Provide the (x, y) coordinate of the cell's center where the given text is located.  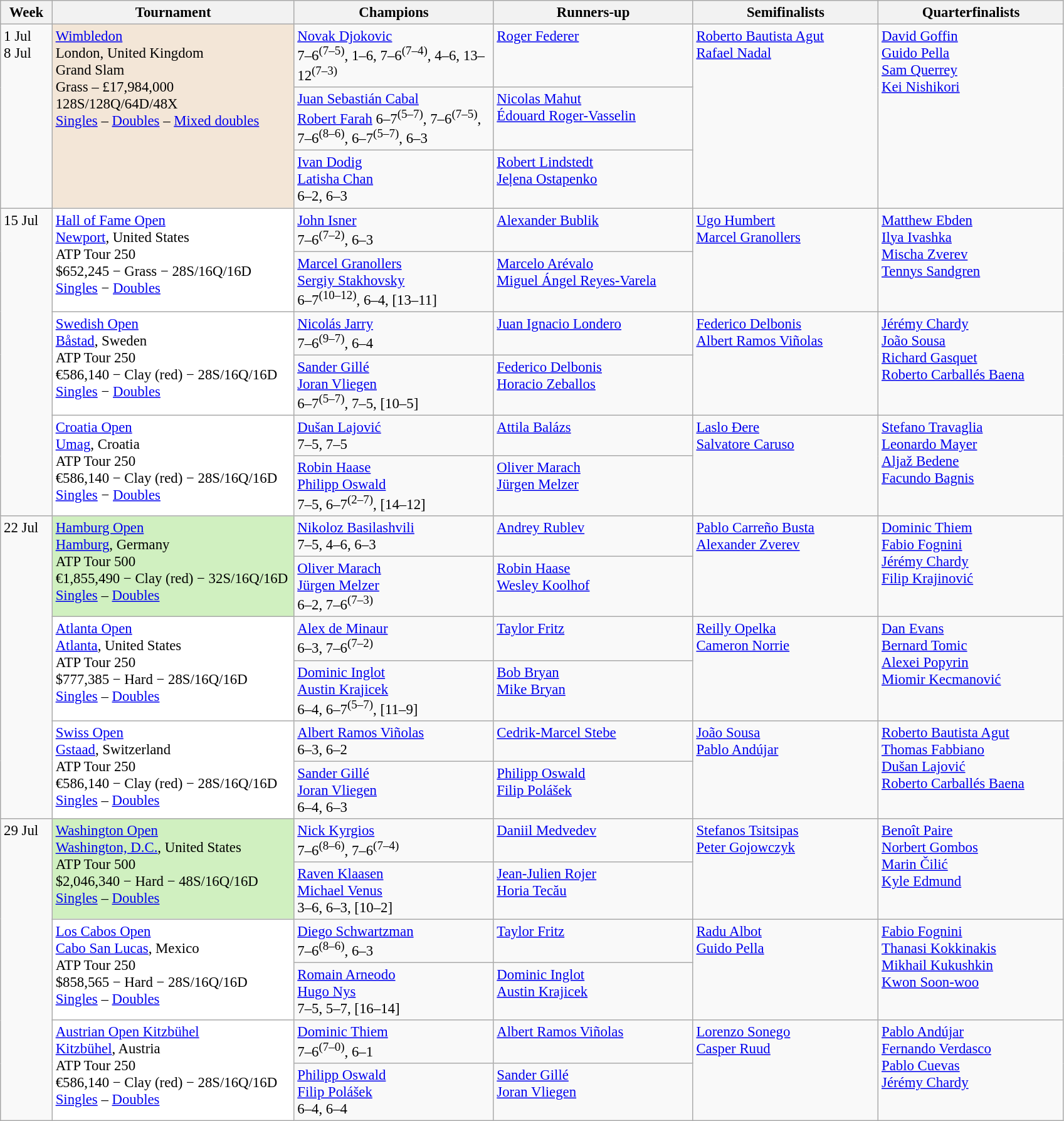
Raven Klaasen Michael Venus3–6, 6–3, [10–2] (394, 891)
Juan Ignacio Londero (593, 334)
Bob Bryan Mike Bryan (593, 690)
Marcel Granollers Sergiy Stakhovsky 6–7(10–12), 6–4, [13–11] (394, 282)
Robert Lindstedt Jeļena Ostapenko (593, 179)
Romain Arneodo Hugo Nys 7–5, 5–7, [16–14] (394, 992)
Dušan Lajović7–5, 7–5 (394, 435)
Albert Ramos Viñolas 6–3, 6–2 (394, 741)
Cedrik-Marcel Stebe (593, 741)
Dominic Inglot Austin Krajicek6–4, 6–7(5–7), [11–9] (394, 690)
Stefano Travaglia Leonardo Mayer Aljaž Bedene Facundo Bagnis (971, 465)
Radu Albot Guido Pella (786, 969)
Novak Djokovic7–6(7–5), 1–6, 7–6(7–4), 4–6, 13–12(7–3) (394, 56)
Croatia Open Umag, CroatiaATP Tour 250€586,140 − Clay (red) − 28S/16Q/16DSingles − Doubles (173, 465)
Sander Gillé Joran Vliegen (593, 1092)
John Isner7–6(7–2), 6–3 (394, 229)
Matthew Ebden Ilya Ivashka Mischa Zverev Tennys Sandgren (971, 260)
Nick Kyrgios 7–6(8–6), 7–6(7–4) (394, 840)
Pablo Carreño Busta Alexander Zverev (786, 567)
Roberto Bautista Agut Rafael Nadal (786, 117)
Roberto Bautista Agut Thomas Fabbiano Dušan Lajović Roberto Carballés Baena (971, 769)
Albert Ramos Viñolas (593, 1042)
Austrian Open Kitzbühel Kitzbühel, AustriaATP Tour 250€586,140 − Clay (red) − 28S/16Q/16DSingles – Doubles (173, 1071)
Alex de Minaur 6–3, 7–6(7–2) (394, 638)
Robin Haase Wesley Koolhof (593, 587)
Wimbledon London, United KingdomGrand SlamGrass – £17,984,000128S/128Q/64D/48XSingles – Doubles – Mixed doubles (173, 117)
Alexander Bublik (593, 229)
David Goffin Guido Pella Sam Querrey Kei Nishikori (971, 117)
1 Jul8 Jul (26, 117)
Federico Delbonis Horacio Zeballos (593, 385)
Ivan Dodig Latisha Chan 6–2, 6–3 (394, 179)
Nikoloz Basilashvili7–5, 4–6, 6–3 (394, 537)
Philipp Oswald Filip Polášek (593, 790)
Nicolás Jarry7–6(9–7), 6–4 (394, 334)
Marcelo Arévalo Miguel Ángel Reyes-Varela (593, 282)
Sander Gillé Joran Vliegen 6–7(5–7), 7–5, [10–5] (394, 385)
Benoît Paire Norbert Gombos Marin Čilić Kyle Edmund (971, 869)
Los Cabos Open Cabo San Lucas, MexicoATP Tour 250$858,565 − Hard − 28S/16Q/16DSingles – Doubles (173, 969)
João Sousa Pablo Andújar (786, 769)
Champions (394, 13)
Hall of Fame Open Newport, United StatesATP Tour 250$652,245 − Grass − 28S/16Q/16DSingles − Doubles (173, 260)
Robin Haase Philipp Oswald 7–5, 6–7(2–7), [14–12] (394, 486)
29 Jul (26, 970)
Sander Gillé Joran Vliegen6–4, 6–3 (394, 790)
15 Jul (26, 362)
Semifinalists (786, 13)
Oliver Marach Jürgen Melzer6–2, 7–6(7–3) (394, 587)
Week (26, 13)
Diego Schwartzman 7–6(8–6), 6–3 (394, 940)
Dan Evans Bernard Tomic Alexei Popyrin Miomir Kecmanović (971, 668)
Reilly Opelka Cameron Norrie (786, 668)
Daniil Medvedev (593, 840)
Pablo Andújar Fernando Verdasco Pablo Cuevas Jérémy Chardy (971, 1071)
Lorenzo Sonego Casper Ruud (786, 1071)
Laslo Đere Salvatore Caruso (786, 465)
22 Jul (26, 667)
Swiss Open Gstaad, SwitzerlandATP Tour 250€586,140 − Clay (red) − 28S/16Q/16DSingles – Doubles (173, 769)
Swedish Open Båstad, SwedenATP Tour 250€586,140 − Clay (red) − 28S/16Q/16DSingles − Doubles (173, 364)
Runners-up (593, 13)
Juan Sebastián Cabal Robert Farah 6–7(5–7), 7–6(7–5), 7–6(8–6), 6–7(5–7), 6–3 (394, 119)
Nicolas Mahut Édouard Roger-Vasselin (593, 119)
Dominic Thiem Fabio Fognini Jérémy Chardy Filip Krajinović (971, 567)
Philipp Oswald Filip Polášek 6–4, 6–4 (394, 1092)
Andrey Rublev (593, 537)
Atlanta Open Atlanta, United StatesATP Tour 250$777,385 − Hard − 28S/16Q/16DSingles – Doubles (173, 668)
Oliver Marach Jürgen Melzer (593, 486)
Dominic Inglot Austin Krajicek (593, 992)
Hamburg Open Hamburg, GermanyATP Tour 500€1,855,490 − Clay (red) − 32S/16Q/16DSingles – Doubles (173, 567)
Jérémy Chardy João Sousa Richard Gasquet Roberto Carballés Baena (971, 364)
Attila Balázs (593, 435)
Roger Federer (593, 56)
Tournament (173, 13)
Federico Delbonis Albert Ramos Viñolas (786, 364)
Dominic Thiem 7–6(7–0), 6–1 (394, 1042)
Ugo Humbert Marcel Granollers (786, 260)
Stefanos Tsitsipas Peter Gojowczyk (786, 869)
Jean-Julien Rojer Horia Tecău (593, 891)
Washington Open Washington, D.C., United StatesATP Tour 500$2,046,340 − Hard − 48S/16Q/16DSingles – Doubles (173, 869)
Quarterfinalists (971, 13)
Fabio Fognini Thanasi Kokkinakis Mikhail Kukushkin Kwon Soon-woo (971, 969)
